Return [x, y] of the center of cell containing provided text 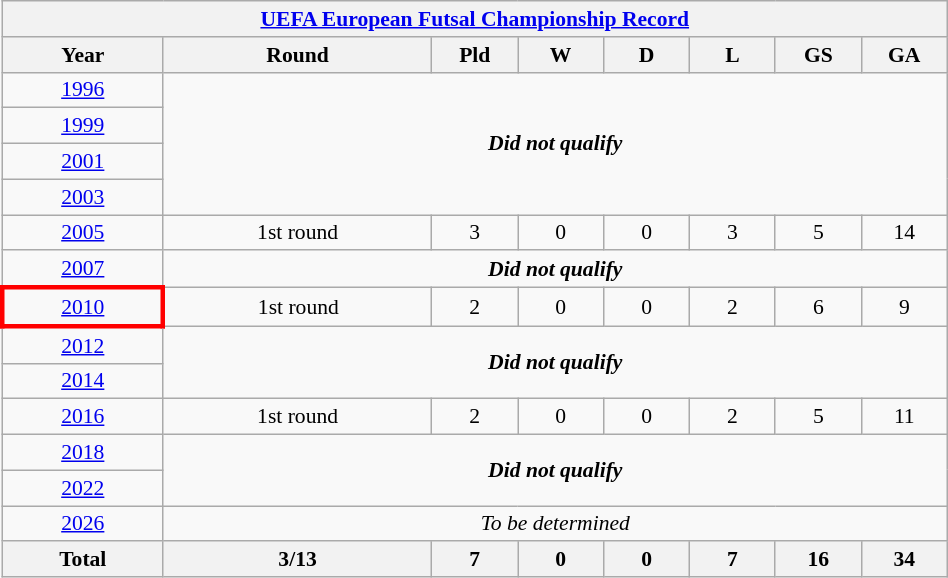
2012 [82, 344]
1996 [82, 90]
34 [904, 560]
2005 [82, 233]
2018 [82, 453]
14 [904, 233]
L [733, 55]
16 [818, 560]
2014 [82, 381]
Total [82, 560]
Pld [475, 55]
6 [818, 308]
2016 [82, 417]
Round [297, 55]
Year [82, 55]
D [647, 55]
1999 [82, 126]
UEFA European Futsal Championship Record [474, 19]
2001 [82, 162]
11 [904, 417]
2010 [82, 308]
2007 [82, 270]
To be determined [555, 524]
W [561, 55]
GA [904, 55]
2022 [82, 488]
GS [818, 55]
3/13 [297, 560]
2026 [82, 524]
2003 [82, 197]
9 [904, 308]
